Find where the given text appears and provide that cell's center as [X, Y] coordinate. 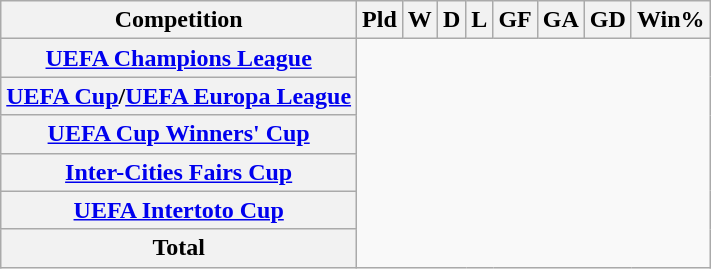
Pld [380, 20]
GD [608, 20]
Inter-Cities Fairs Cup [179, 172]
GF [515, 20]
GA [560, 20]
D [451, 20]
Win% [670, 20]
UEFA Champions League [179, 58]
L [480, 20]
Competition [179, 20]
UEFA Cup Winners' Cup [179, 134]
W [420, 20]
UEFA Cup/UEFA Europa League [179, 96]
UEFA Intertoto Cup [179, 210]
Total [179, 248]
